Output the (x, y) coordinate of the center of the cell containing the given text.  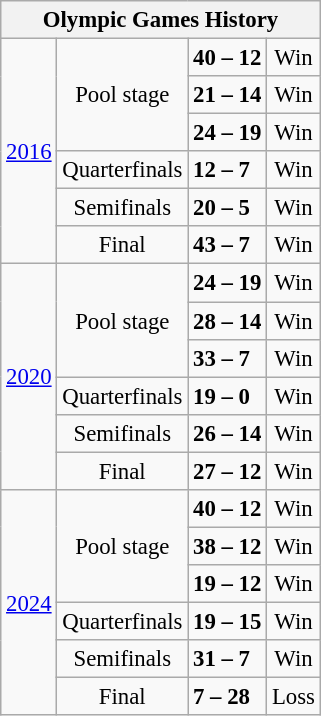
28 – 14 (228, 321)
7 – 28 (228, 697)
31 – 7 (228, 659)
2020 (29, 377)
43 – 7 (228, 245)
20 – 5 (228, 208)
19 – 15 (228, 621)
19 – 0 (228, 396)
Olympic Games History (161, 20)
Loss (294, 697)
33 – 7 (228, 358)
21 – 14 (228, 95)
26 – 14 (228, 433)
38 – 12 (228, 546)
12 – 7 (228, 170)
19 – 12 (228, 584)
2016 (29, 152)
27 – 12 (228, 471)
2024 (29, 603)
